Scan for the cell matching the given text and deliver its [x, y] coordinate at center. 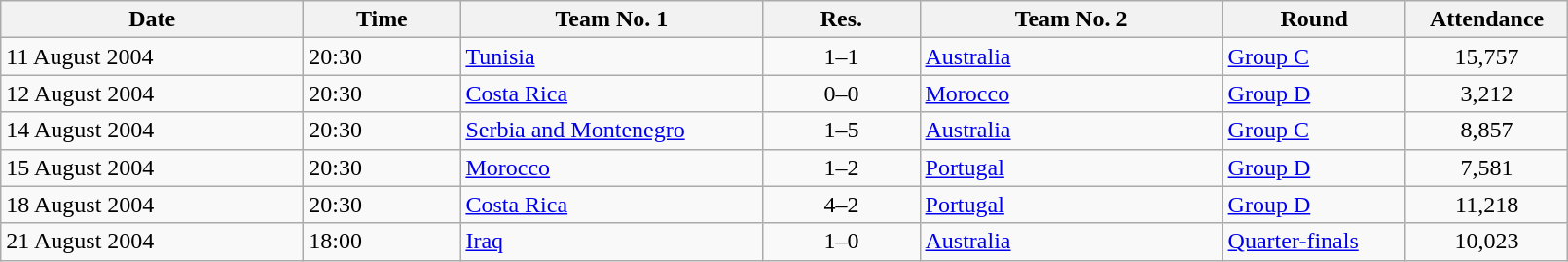
1–1 [841, 56]
Iraq [611, 242]
3,212 [1486, 94]
Round [1314, 19]
21 August 2004 [152, 242]
0–0 [841, 94]
Team No. 2 [1071, 19]
Quarter-finals [1314, 242]
10,023 [1486, 242]
7,581 [1486, 168]
Serbia and Montenegro [611, 131]
Team No. 1 [611, 19]
Res. [841, 19]
Attendance [1486, 19]
11,218 [1486, 205]
15,757 [1486, 56]
12 August 2004 [152, 94]
18:00 [382, 242]
8,857 [1486, 131]
Time [382, 19]
11 August 2004 [152, 56]
Tunisia [611, 56]
14 August 2004 [152, 131]
15 August 2004 [152, 168]
1–5 [841, 131]
4–2 [841, 205]
1–2 [841, 168]
18 August 2004 [152, 205]
1–0 [841, 242]
Date [152, 19]
